Identify which cell holds the provided text, then report its [X, Y] central coordinate. 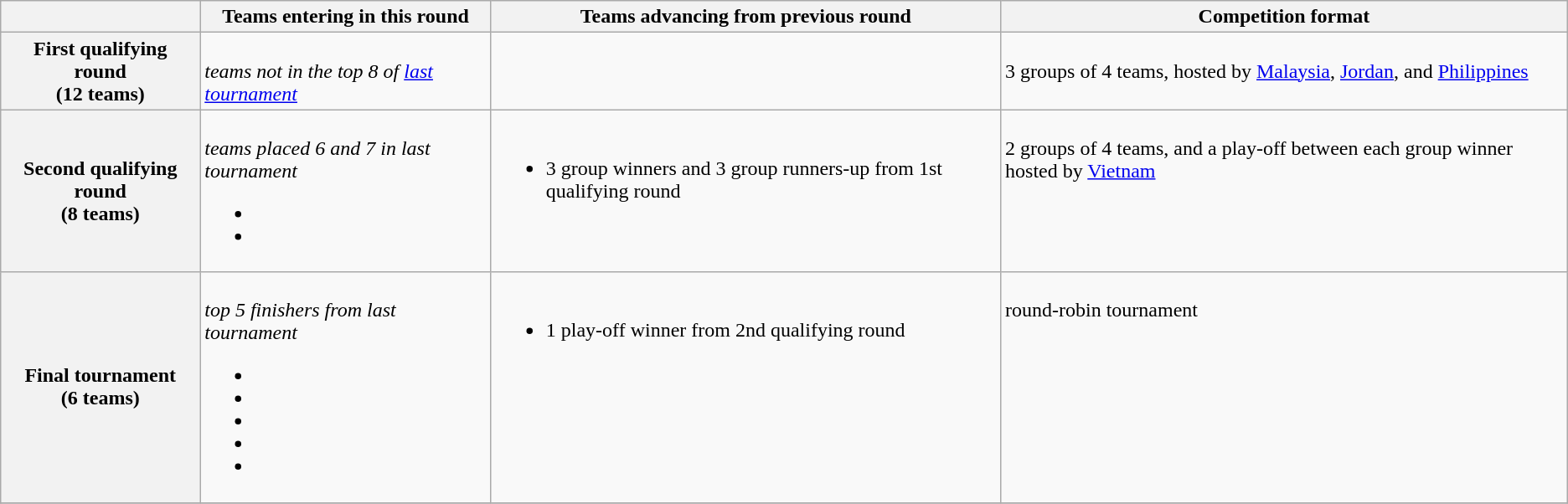
1 play-off winner from 2nd qualifying round [745, 387]
3 group winners and 3 group runners-up from 1st qualifying round [745, 191]
top 5 finishers from last tournament [346, 387]
Second qualifying round (8 teams) [101, 191]
First qualifying round (12 teams) [101, 71]
Final tournament (6 teams) [101, 387]
Teams entering in this round [346, 17]
Teams advancing from previous round [745, 17]
teams placed 6 and 7 in last tournament [346, 191]
round-robin tournament [1285, 387]
Competition format [1285, 17]
2 groups of 4 teams, and a play-off between each group winner hosted by Vietnam [1285, 191]
3 groups of 4 teams, hosted by Malaysia, Jordan, and Philippines [1285, 71]
teams not in the top 8 of last tournament [346, 71]
